Pinpoint the cell where the given text exists, returning its [x, y] midpoint coordinate. 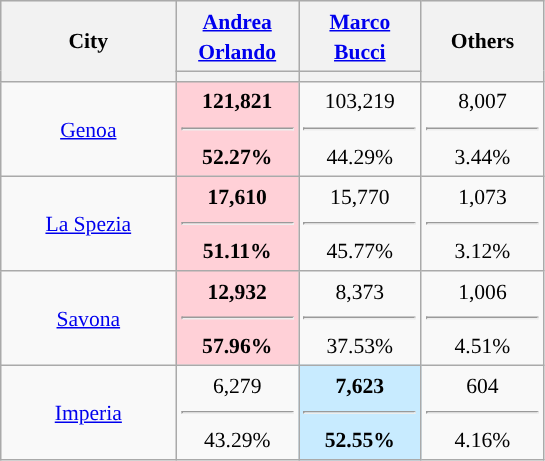
604 4.16% [482, 412]
15,770 45.77% [360, 224]
Andrea Orlando [238, 36]
121,821 52.27% [238, 128]
Others [482, 41]
1,073 3.12% [482, 224]
17,610 51.11% [238, 224]
103,219 44.29% [360, 128]
1,006 4.51% [482, 318]
12,932 57.96% [238, 318]
8,007 3.44% [482, 128]
6,279 43.29% [238, 412]
7,623 52.55% [360, 412]
City [88, 41]
Savona [88, 318]
La Spezia [88, 224]
Genoa [88, 128]
Imperia [88, 412]
8,373 37.53% [360, 318]
Marco Bucci [360, 36]
